Provide the [x, y] coordinate of the cell's center where the given text is located.  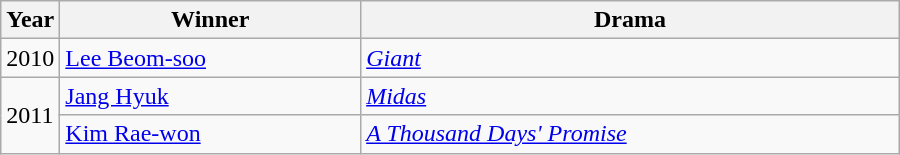
Winner [210, 20]
Year [30, 20]
Kim Rae-won [210, 134]
Drama [630, 20]
Midas [630, 96]
2011 [30, 115]
2010 [30, 58]
Giant [630, 58]
Jang Hyuk [210, 96]
A Thousand Days' Promise [630, 134]
Lee Beom-soo [210, 58]
